Return the [x, y] coordinate for the center point of the cell that contains the specified text.  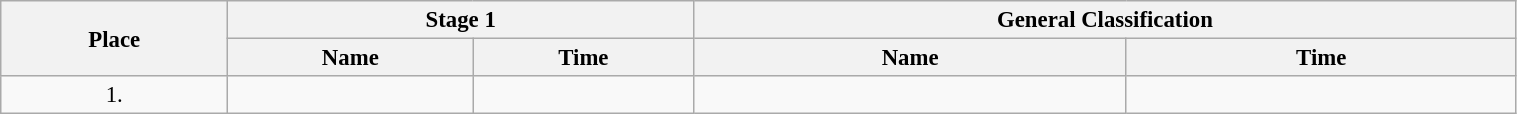
Stage 1 [461, 20]
Place [114, 38]
1. [114, 95]
General Classification [1105, 20]
